Detect which cell encompasses the target text, then output its (X, Y) center coordinate. 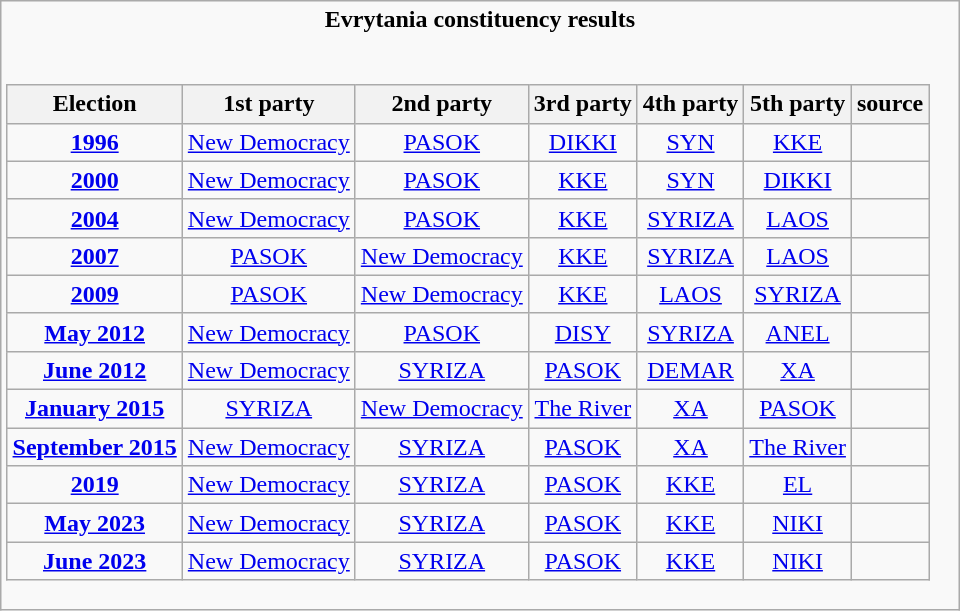
3rd party (582, 104)
June 2012 (94, 370)
May 2023 (94, 523)
4th party (690, 104)
DEMAR (690, 370)
2nd party (442, 104)
1996 (94, 142)
source (890, 104)
Election (94, 104)
2007 (94, 256)
EL (798, 485)
2000 (94, 180)
ANEL (798, 332)
2004 (94, 218)
January 2015 (94, 409)
DISY (582, 332)
2009 (94, 294)
5th party (798, 104)
2019 (94, 485)
May 2012 (94, 332)
June 2023 (94, 561)
September 2015 (94, 447)
1st party (268, 104)
